Locate the cell with the specified text and output its (x, y) center coordinate. 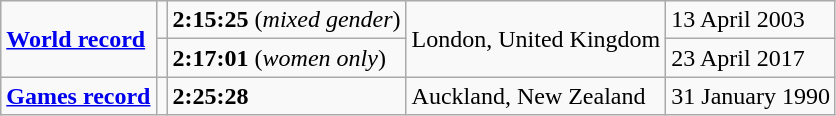
2:15:25 (mixed gender) (286, 20)
2:17:01 (women only) (286, 58)
2:25:28 (286, 96)
Auckland, New Zealand (536, 96)
London, United Kingdom (536, 39)
Games record (78, 96)
World record (78, 39)
23 April 2017 (751, 58)
31 January 1990 (751, 96)
13 April 2003 (751, 20)
